Capture the cell that displays the provided text and extract its (x, y) central coordinate. 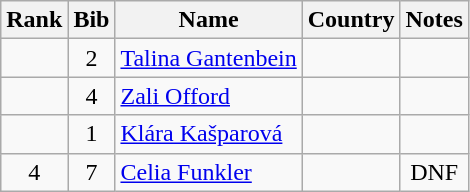
Talina Gantenbein (208, 58)
Klára Kašparová (208, 134)
7 (92, 172)
DNF (434, 172)
1 (92, 134)
Bib (92, 20)
Country (351, 20)
2 (92, 58)
Celia Funkler (208, 172)
Notes (434, 20)
Name (208, 20)
Rank (34, 20)
Zali Offord (208, 96)
